For the text-containing cell, return its midpoint in (X, Y) coordinate format. 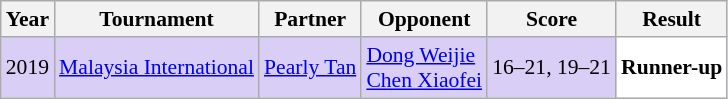
Result (672, 19)
Malaysia International (156, 68)
Tournament (156, 19)
Runner-up (672, 68)
Score (552, 19)
Opponent (424, 19)
Pearly Tan (310, 68)
Dong Weijie Chen Xiaofei (424, 68)
Year (28, 19)
Partner (310, 19)
2019 (28, 68)
16–21, 19–21 (552, 68)
